Detect which cell encompasses the target text, then output its [x, y] center coordinate. 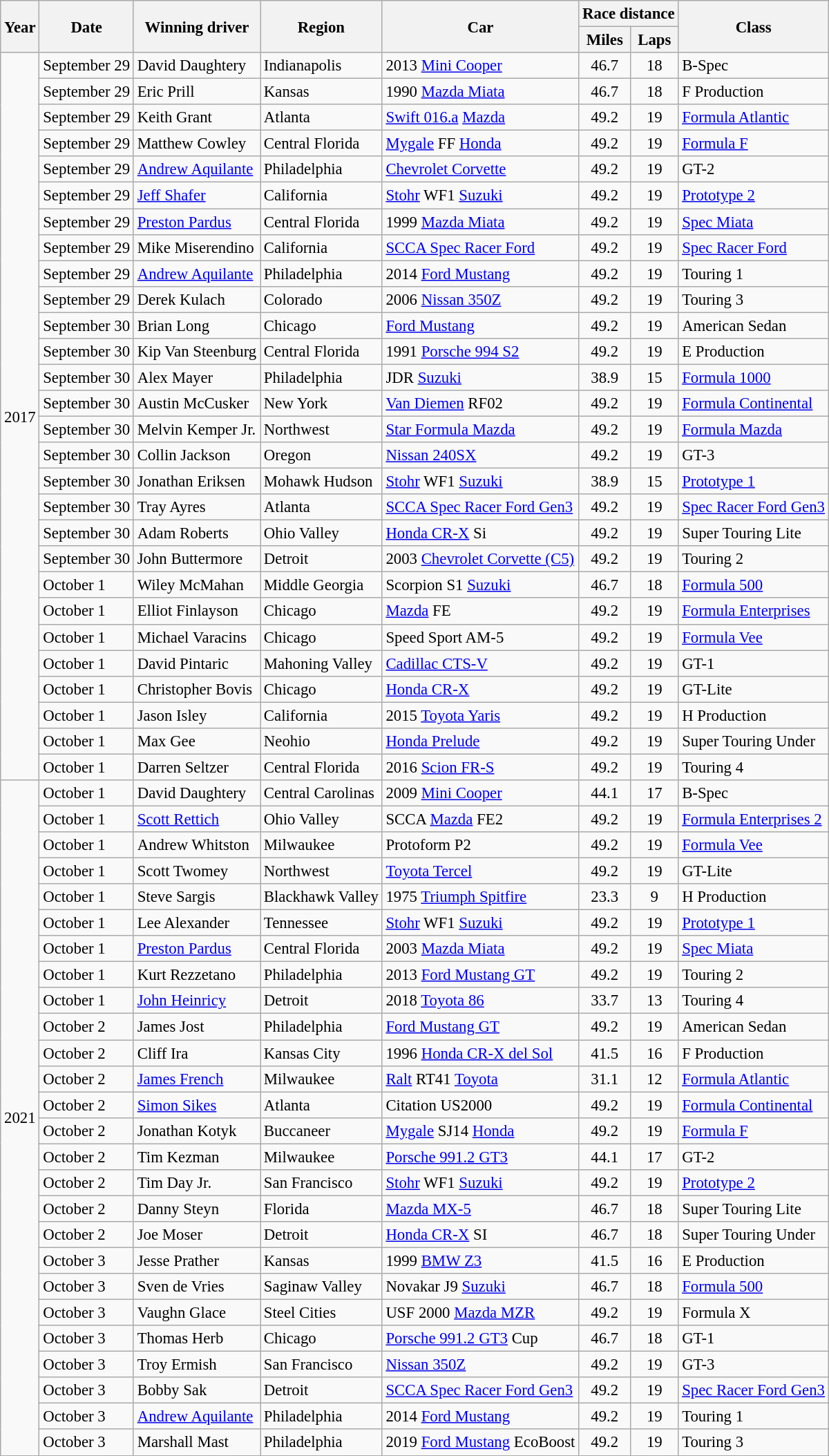
Troy Ermish [196, 1365]
Adam Roberts [196, 533]
Alex Mayer [196, 377]
1975 Triumph Spitfire [481, 897]
Andrew Whitston [196, 845]
Swift 016.a Mazda [481, 117]
Wiley McMahan [196, 585]
Sven de Vries [196, 1287]
Kip Van Steenburg [196, 352]
Indianapolis [322, 66]
Mygale SJ14 Honda [481, 1131]
Toyota Tercel [481, 871]
2019 Ford Mustang EcoBoost [481, 1443]
Formula 1000 [753, 377]
13 [655, 1001]
Buccaneer [322, 1131]
Joe Moser [196, 1235]
Thomas Herb [196, 1339]
Formula X [753, 1313]
John Heinricy [196, 1001]
Neohio [322, 741]
Oregon [322, 455]
New York [322, 404]
Lee Alexander [196, 923]
Derek Kulach [196, 299]
Chevrolet Corvette [481, 169]
Eric Prill [196, 92]
Miles [605, 40]
Blackhawk Valley [322, 897]
33.7 [605, 1001]
Tennessee [322, 923]
Nissan 240SX [481, 455]
Ralt RT41 Toyota [481, 1079]
1999 BMW Z3 [481, 1260]
Honda Prelude [481, 741]
Kurt Rezzetano [196, 975]
Nissan 350Z [481, 1365]
Collin Jackson [196, 455]
Region [322, 26]
Vaughn Glace [196, 1313]
Melvin Kemper Jr. [196, 429]
2017 [20, 416]
1996 Honda CR-X del Sol [481, 1053]
2015 Toyota Yaris [481, 715]
Jason Isley [196, 715]
2013 Ford Mustang GT [481, 975]
Saginaw Valley [322, 1287]
Spec Racer Ford [753, 247]
2013 Mini Cooper [481, 66]
Brian Long [196, 325]
Formula Enterprises [753, 612]
Race distance [629, 14]
Simon Sikes [196, 1105]
Florida [322, 1209]
Tim Day Jr. [196, 1183]
Max Gee [196, 741]
Cliff Ira [196, 1053]
Tim Kezman [196, 1157]
SCCA Mazda FE2 [481, 819]
Jeff Shafer [196, 196]
Mike Miserendino [196, 247]
Car [481, 26]
2021 [20, 1118]
Elliot Finlayson [196, 612]
Formula Mazda [753, 429]
Mazda MX-5 [481, 1209]
Jesse Prather [196, 1260]
Christopher Bovis [196, 689]
31.1 [605, 1079]
Scorpion S1 Suzuki [481, 585]
2009 Mini Cooper [481, 793]
SCCA Spec Racer Ford [481, 247]
Middle Georgia [322, 585]
Year [20, 26]
1999 Mazda Miata [481, 222]
2018 Toyota 86 [481, 1001]
Marshall Mast [196, 1443]
USF 2000 Mazda MZR [481, 1313]
23.3 [605, 897]
Steel Cities [322, 1313]
Porsche 991.2 GT3 Cup [481, 1339]
James French [196, 1079]
Cadillac CTS-V [481, 663]
Austin McCusker [196, 404]
2016 Scion FR-S [481, 767]
Colorado [322, 299]
9 [655, 897]
Keith Grant [196, 117]
Ford Mustang [481, 325]
Star Formula Mazda [481, 429]
1991 Porsche 994 S2 [481, 352]
Jonathan Eriksen [196, 482]
Citation US2000 [481, 1105]
Van Diemen RF02 [481, 404]
John Buttermore [196, 559]
David Pintaric [196, 663]
Tray Ayres [196, 507]
12 [655, 1079]
JDR Suzuki [481, 377]
Steve Sargis [196, 897]
Kansas City [322, 1053]
Matthew Cowley [196, 144]
Mygale FF Honda [481, 144]
1990 Mazda Miata [481, 92]
Mazda FE [481, 612]
Mohawk Hudson [322, 482]
Laps [655, 40]
Honda CR-X Si [481, 533]
Darren Seltzer [196, 767]
Novakar J9 Suzuki [481, 1287]
Bobby Sak [196, 1390]
Scott Rettich [196, 819]
2006 Nissan 350Z [481, 299]
Michael Varacins [196, 637]
Central Carolinas [322, 793]
2003 Chevrolet Corvette (C5) [481, 559]
Speed Sport AM-5 [481, 637]
Scott Twomey [196, 871]
Jonathan Kotyk [196, 1131]
Mahoning Valley [322, 663]
Winning driver [196, 26]
Danny Steyn [196, 1209]
Ford Mustang GT [481, 1027]
Date [86, 26]
Formula Enterprises 2 [753, 819]
2003 Mazda Miata [481, 949]
Honda CR-X SI [481, 1235]
Protoform P2 [481, 845]
Class [753, 26]
James Jost [196, 1027]
Porsche 991.2 GT3 [481, 1157]
Honda CR-X [481, 689]
